Return the (x, y) coordinate for the center point of the cell that contains the specified text.  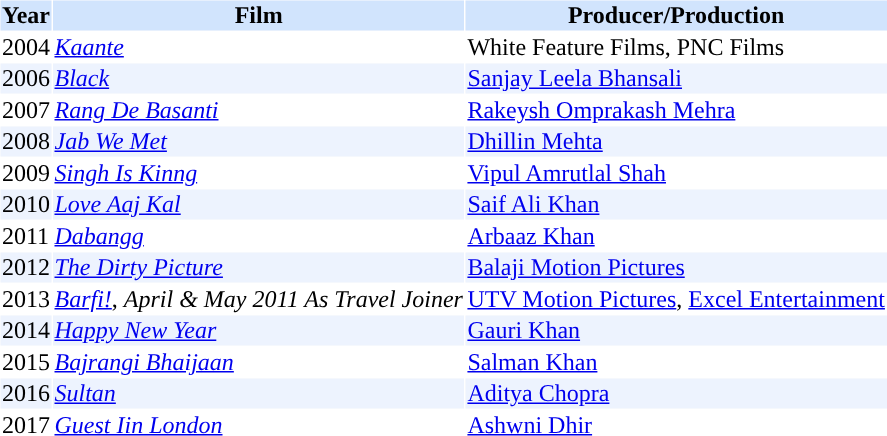
White Feature Films, PNC Films (676, 47)
2009 (26, 173)
Vipul Amrutlal Shah (676, 173)
2014 (26, 331)
2013 (26, 299)
Aditya Chopra (676, 393)
Sultan (258, 393)
Love Aaj Kal (258, 205)
2004 (26, 47)
Gauri Khan (676, 331)
Rang De Basanti (258, 110)
2015 (26, 362)
2010 (26, 205)
Singh Is Kinng (258, 173)
Balaji Motion Pictures (676, 267)
Year (26, 15)
2006 (26, 79)
Film (258, 15)
Jab We Met (258, 141)
2007 (26, 110)
Saif Ali Khan (676, 205)
Arbaaz Khan (676, 236)
Dhillin Mehta (676, 141)
2016 (26, 393)
Producer/Production (676, 15)
Sanjay Leela Bhansali (676, 79)
The Dirty Picture (258, 267)
Happy New Year (258, 331)
2012 (26, 267)
Kaante (258, 47)
Rakeysh Omprakash Mehra (676, 110)
Bajrangi Bhaijaan (258, 362)
UTV Motion Pictures, Excel Entertainment (676, 299)
2008 (26, 141)
2011 (26, 236)
Dabangg (258, 236)
Barfi!, April & May 2011 As Travel Joiner (258, 299)
Salman Khan (676, 362)
Black (258, 79)
